Pinpoint the cell where the given text exists, returning its [x, y] midpoint coordinate. 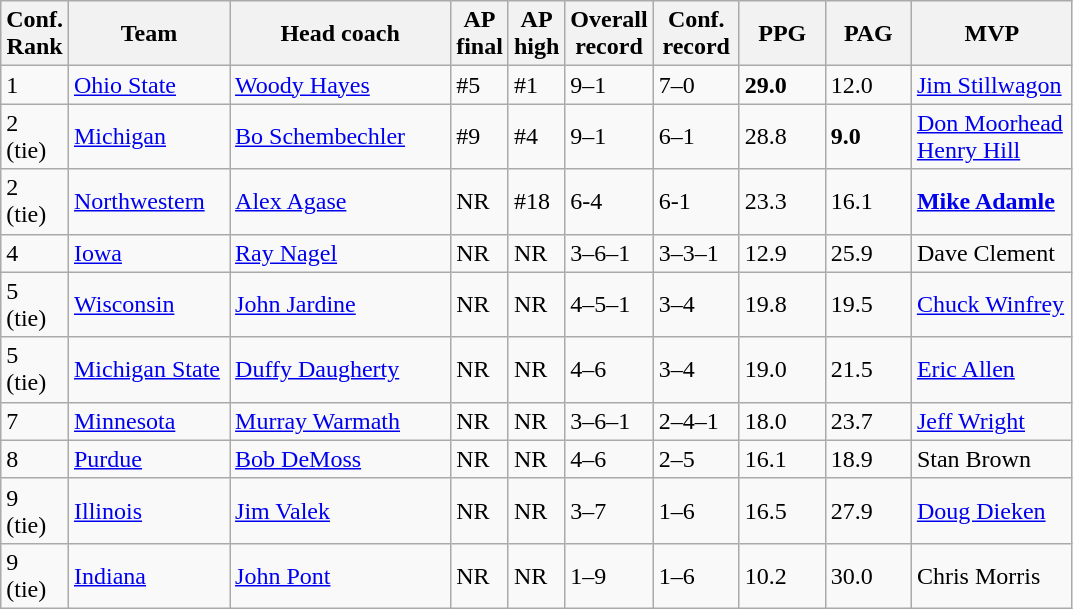
PPG [782, 34]
Minnesota [148, 421]
Alex Agase [340, 202]
10.2 [782, 576]
2–4–1 [696, 421]
Northwestern [148, 202]
16.5 [782, 510]
Michigan State [148, 370]
23.7 [868, 421]
Don MoorheadHenry Hill [992, 136]
19.8 [782, 304]
30.0 [868, 576]
Illinois [148, 510]
Conf. record [696, 34]
AP final [480, 34]
Wisconsin [148, 304]
3–3–1 [696, 253]
Purdue [148, 459]
12.9 [782, 253]
Jim Valek [340, 510]
6-4 [609, 202]
Ray Nagel [340, 253]
21.5 [868, 370]
Woody Hayes [340, 85]
Jeff Wright [992, 421]
7–0 [696, 85]
2–5 [696, 459]
19.5 [868, 304]
Head coach [340, 34]
Duffy Daugherty [340, 370]
Team [148, 34]
#9 [480, 136]
Bob DeMoss [340, 459]
Chris Morris [992, 576]
1–9 [609, 576]
AP high [536, 34]
Ohio State [148, 85]
Jim Stillwagon [992, 85]
Murray Warmath [340, 421]
23.3 [782, 202]
4–5–1 [609, 304]
Iowa [148, 253]
#1 [536, 85]
MVP [992, 34]
27.9 [868, 510]
3–7 [609, 510]
6–1 [696, 136]
Indiana [148, 576]
#5 [480, 85]
PAG [868, 34]
Chuck Winfrey [992, 304]
1 [35, 85]
Doug Dieken [992, 510]
John Pont [340, 576]
#4 [536, 136]
18.0 [782, 421]
Overall record [609, 34]
4 [35, 253]
Michigan [148, 136]
18.9 [868, 459]
Bo Schembechler [340, 136]
John Jardine [340, 304]
25.9 [868, 253]
9.0 [868, 136]
29.0 [782, 85]
Dave Clement [992, 253]
7 [35, 421]
Conf. Rank [35, 34]
#18 [536, 202]
Stan Brown [992, 459]
Mike Adamle [992, 202]
8 [35, 459]
Eric Allen [992, 370]
19.0 [782, 370]
28.8 [782, 136]
12.0 [868, 85]
6-1 [696, 202]
